Detect which cell encompasses the target text, then output its (x, y) center coordinate. 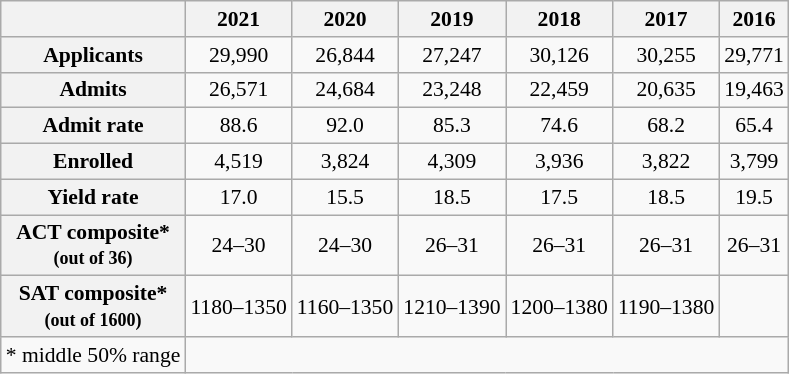
3,936 (560, 161)
29,771 (754, 54)
Admits (94, 90)
19.5 (754, 197)
68.2 (666, 126)
92.0 (345, 126)
19,463 (754, 90)
88.6 (238, 126)
* middle 50% range (94, 355)
27,247 (452, 54)
17.5 (560, 197)
1160–1350 (345, 306)
26,844 (345, 54)
2018 (560, 19)
2019 (452, 19)
30,126 (560, 54)
Yield rate (94, 197)
1180–1350 (238, 306)
1190–1380 (666, 306)
SAT composite*(out of 1600) (94, 306)
3,824 (345, 161)
Applicants (94, 54)
2016 (754, 19)
Admit rate (94, 126)
20,635 (666, 90)
24,684 (345, 90)
3,799 (754, 161)
3,822 (666, 161)
65.4 (754, 126)
4,519 (238, 161)
2021 (238, 19)
29,990 (238, 54)
1200–1380 (560, 306)
74.6 (560, 126)
85.3 (452, 126)
Enrolled (94, 161)
23,248 (452, 90)
2020 (345, 19)
15.5 (345, 197)
22,459 (560, 90)
2017 (666, 19)
26,571 (238, 90)
17.0 (238, 197)
ACT composite*(out of 36) (94, 244)
4,309 (452, 161)
30,255 (666, 54)
1210–1390 (452, 306)
